Extract the (X, Y) coordinate from the center of the cell holding the provided text.  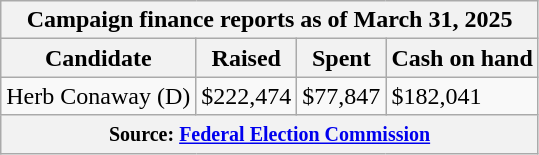
Source: Federal Election Commission (270, 134)
$222,474 (246, 96)
Cash on hand (462, 58)
Raised (246, 58)
$77,847 (342, 96)
Spent (342, 58)
Candidate (98, 58)
$182,041 (462, 96)
Herb Conaway (D) (98, 96)
Campaign finance reports as of March 31, 2025 (270, 20)
